Locate the cell with the specified text and output its [x, y] center coordinate. 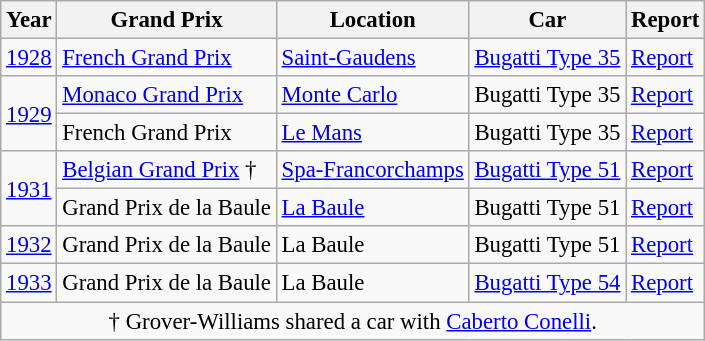
Car [548, 20]
1928 [29, 58]
1933 [29, 283]
Le Mans [372, 133]
Grand Prix [166, 20]
1929 [29, 114]
Monaco Grand Prix [166, 95]
Year [29, 20]
Saint-Gaudens [372, 58]
Monte Carlo [372, 95]
1932 [29, 245]
Belgian Grand Prix † [166, 170]
Bugatti Type 54 [548, 283]
† Grover-Williams shared a car with Caberto Conelli. [353, 321]
1931 [29, 188]
Location [372, 20]
Spa-Francorchamps [372, 170]
